Scan for the cell matching the given text and deliver its (X, Y) coordinate at center. 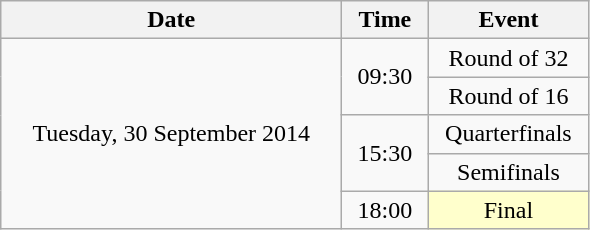
Semifinals (508, 172)
15:30 (385, 153)
Round of 32 (508, 58)
Event (508, 20)
Round of 16 (508, 96)
09:30 (385, 77)
Tuesday, 30 September 2014 (172, 134)
Final (508, 210)
Date (172, 20)
18:00 (385, 210)
Quarterfinals (508, 134)
Time (385, 20)
